Detect which cell encompasses the target text, then output its (x, y) center coordinate. 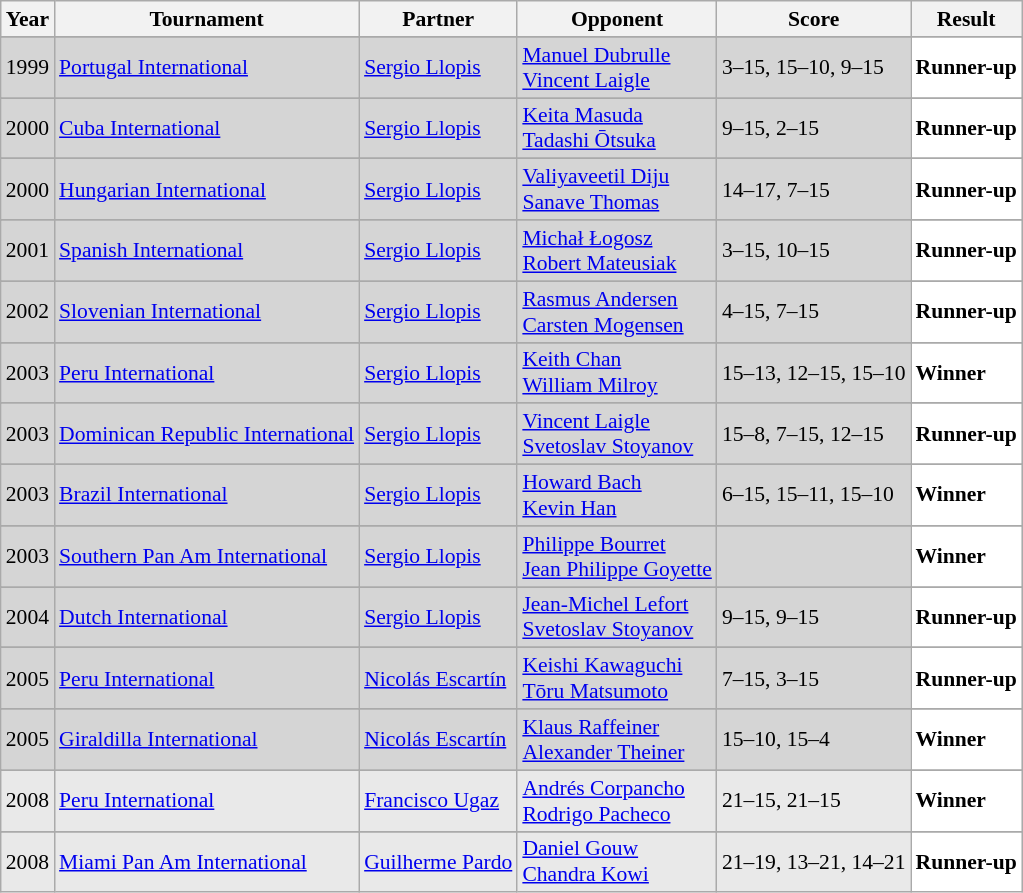
Francisco Ugaz (438, 800)
Score (814, 19)
Result (966, 19)
15–13, 12–15, 15–10 (814, 372)
14–17, 7–15 (814, 190)
3–15, 10–15 (814, 250)
9–15, 2–15 (814, 128)
2001 (28, 250)
Daniel Gouw Chandra Kowi (617, 862)
Dutch International (206, 618)
15–10, 15–4 (814, 740)
9–15, 9–15 (814, 618)
Keita Masuda Tadashi Ōtsuka (617, 128)
Klaus Raffeiner Alexander Theiner (617, 740)
Spanish International (206, 250)
Howard Bach Kevin Han (617, 496)
Opponent (617, 19)
Dominican Republic International (206, 434)
Keith Chan William Milroy (617, 372)
Philippe Bourret Jean Philippe Goyette (617, 556)
Year (28, 19)
Hungarian International (206, 190)
21–15, 21–15 (814, 800)
Michał Łogosz Robert Mateusiak (617, 250)
Brazil International (206, 496)
Cuba International (206, 128)
Manuel Dubrulle Vincent Laigle (617, 68)
Vincent Laigle Svetoslav Stoyanov (617, 434)
Tournament (206, 19)
Keishi Kawaguchi Tōru Matsumoto (617, 678)
Rasmus Andersen Carsten Mogensen (617, 312)
Southern Pan Am International (206, 556)
2002 (28, 312)
Andrés Corpancho Rodrigo Pacheco (617, 800)
Partner (438, 19)
Slovenian International (206, 312)
Miami Pan Am International (206, 862)
2004 (28, 618)
Jean-Michel Lefort Svetoslav Stoyanov (617, 618)
21–19, 13–21, 14–21 (814, 862)
1999 (28, 68)
4–15, 7–15 (814, 312)
3–15, 15–10, 9–15 (814, 68)
6–15, 15–11, 15–10 (814, 496)
Guilherme Pardo (438, 862)
Portugal International (206, 68)
Giraldilla International (206, 740)
Valiyaveetil Diju Sanave Thomas (617, 190)
15–8, 7–15, 12–15 (814, 434)
7–15, 3–15 (814, 678)
